Identify which cell holds the provided text, then report its (x, y) central coordinate. 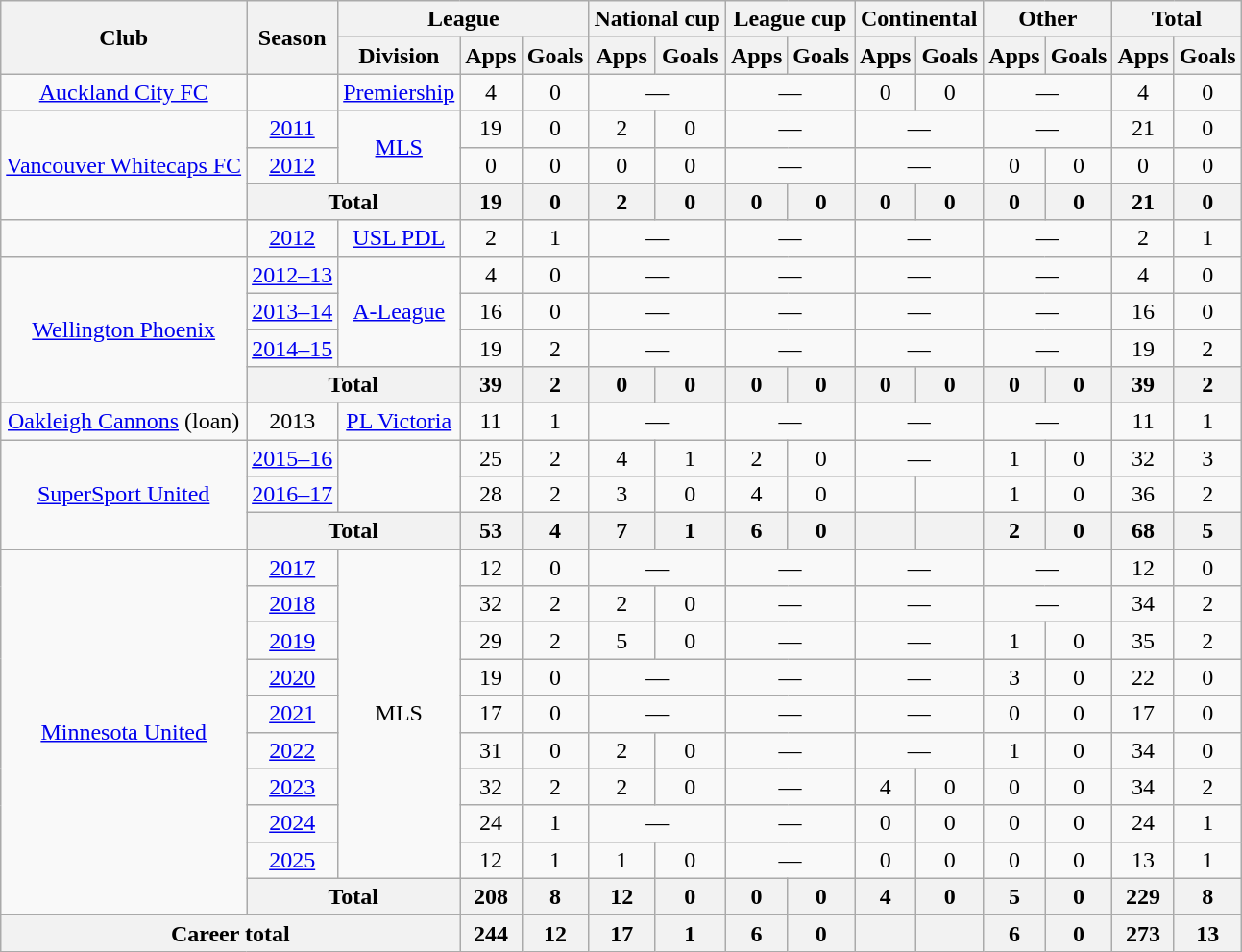
SuperSport United (124, 495)
28 (491, 495)
League (463, 19)
25 (491, 458)
Club (124, 37)
Other (1048, 19)
2013–14 (292, 311)
22 (1143, 677)
PL Victoria (400, 421)
2025 (292, 860)
2019 (292, 641)
7 (621, 531)
273 (1143, 933)
Continental (919, 19)
68 (1143, 531)
2012–13 (292, 275)
35 (1143, 641)
National cup (657, 19)
2023 (292, 787)
Minnesota United (124, 732)
Vancouver Whitecaps FC (124, 165)
Season (292, 37)
2016–17 (292, 495)
A-League (400, 311)
2018 (292, 604)
2015–16 (292, 458)
Auckland City FC (124, 92)
2011 (292, 129)
Oakleigh Cannons (loan) (124, 421)
2022 (292, 750)
2024 (292, 823)
31 (491, 750)
229 (1143, 896)
2013 (292, 421)
Division (400, 56)
2017 (292, 568)
Wellington Phoenix (124, 330)
League cup (790, 19)
244 (491, 933)
29 (491, 641)
2014–15 (292, 348)
Career total (231, 933)
36 (1143, 495)
USL PDL (400, 238)
208 (491, 896)
2020 (292, 677)
2021 (292, 714)
53 (491, 531)
Premiership (400, 92)
